Output the [x, y] coordinate of the center of the cell containing the given text.  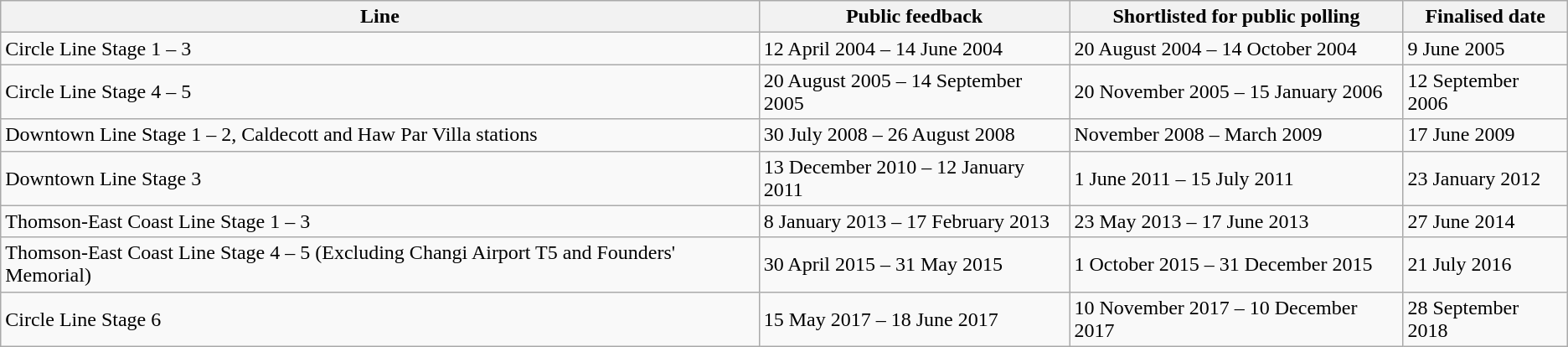
30 July 2008 – 26 August 2008 [915, 135]
20 August 2004 – 14 October 2004 [1236, 49]
1 June 2011 – 15 July 2011 [1236, 178]
20 November 2005 – 15 January 2006 [1236, 92]
28 September 2018 [1485, 319]
15 May 2017 – 18 June 2017 [915, 319]
Circle Line Stage 4 – 5 [380, 92]
Public feedback [915, 17]
Finalised date [1485, 17]
13 December 2010 – 12 January 2011 [915, 178]
10 November 2017 – 10 December 2017 [1236, 319]
Thomson-East Coast Line Stage 4 – 5 (Excluding Changi Airport T5 and Founders' Memorial) [380, 265]
1 October 2015 – 31 December 2015 [1236, 265]
Shortlisted for public polling [1236, 17]
November 2008 – March 2009 [1236, 135]
27 June 2014 [1485, 221]
30 April 2015 – 31 May 2015 [915, 265]
Downtown Line Stage 1 – 2, Caldecott and Haw Par Villa stations [380, 135]
21 July 2016 [1485, 265]
23 May 2013 – 17 June 2013 [1236, 221]
12 April 2004 – 14 June 2004 [915, 49]
23 January 2012 [1485, 178]
Circle Line Stage 1 – 3 [380, 49]
Line [380, 17]
17 June 2009 [1485, 135]
20 August 2005 – 14 September 2005 [915, 92]
12 September 2006 [1485, 92]
Downtown Line Stage 3 [380, 178]
9 June 2005 [1485, 49]
8 January 2013 – 17 February 2013 [915, 221]
Circle Line Stage 6 [380, 319]
Thomson-East Coast Line Stage 1 – 3 [380, 221]
